Find where the given text appears and provide that cell's center as [x, y] coordinate. 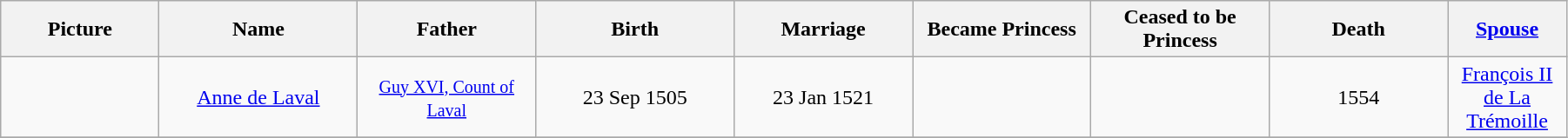
Guy XVI, Count of Laval [447, 97]
Birth [635, 30]
23 Sep 1505 [635, 97]
Anne de Laval [258, 97]
Picture [80, 30]
Father [447, 30]
Ceased to be Princess [1180, 30]
23 Jan 1521 [823, 97]
1554 [1359, 97]
Spouse [1507, 30]
Became Princess [1002, 30]
Marriage [823, 30]
Name [258, 30]
Death [1359, 30]
François II de La Trémoille [1507, 97]
